Capture the cell that displays the provided text and extract its (X, Y) central coordinate. 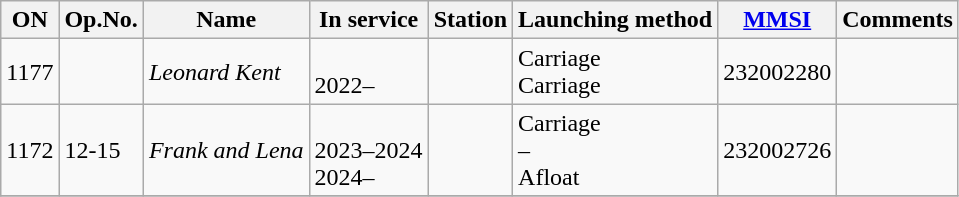
Station (470, 20)
Launching method (616, 20)
232002280 (778, 72)
MMSI (778, 20)
Name (226, 20)
232002726 (778, 150)
CarriageCarriage (616, 72)
Op.No. (101, 20)
Frank and Lena (226, 150)
Leonard Kent (226, 72)
1177 (30, 72)
Comments (898, 20)
2022– (368, 72)
12-15 (101, 150)
ON (30, 20)
Carriage–Afloat (616, 150)
2023–20242024– (368, 150)
1172 (30, 150)
In service (368, 20)
